Identify which cell holds the provided text, then report its [x, y] central coordinate. 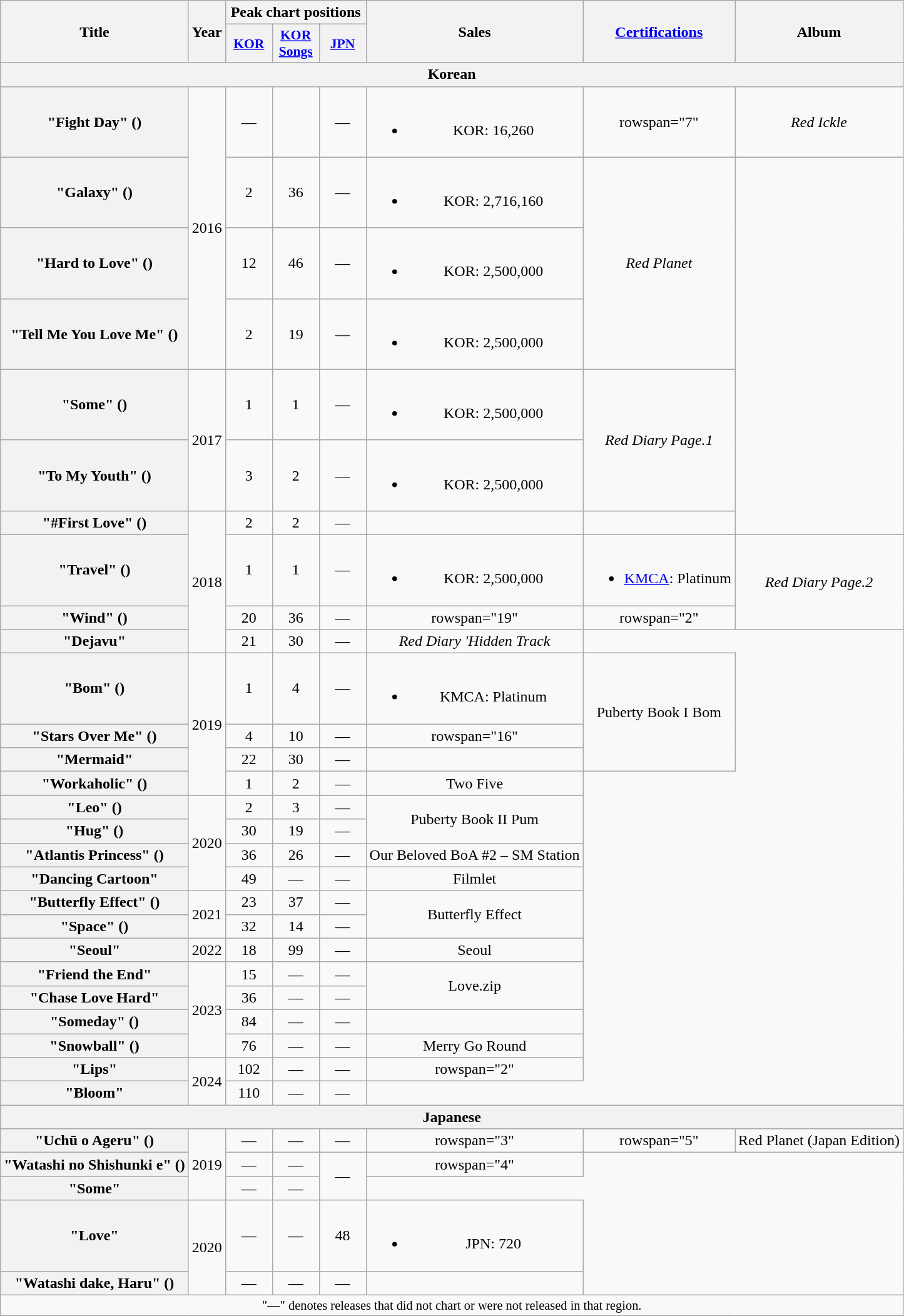
"—" denotes releases that did not chart or were not released in that region. [452, 1305]
22 [249, 760]
rowspan="4" [474, 1165]
"Someday" () [94, 1021]
2017 [206, 440]
Filmlet [474, 879]
Our Beloved BoA #2 – SM Station [474, 855]
32 [249, 926]
"Watashi no Shishunki e" () [94, 1165]
"Bom" () [94, 688]
10 [295, 736]
Certifications [659, 31]
Seoul [474, 950]
2018 [206, 582]
"Watashi dake, Haru" () [94, 1283]
"Chase Love Hard" [94, 997]
"Fight Day" () [94, 121]
Korean [452, 74]
12 [249, 263]
20 [249, 618]
KOR [249, 44]
2022 [206, 950]
14 [295, 926]
"Wind" () [94, 618]
"Bloom" [94, 1093]
"Seoul" [94, 950]
"To My Youth" () [94, 476]
Red Diary 'Hidden Track [474, 641]
Two Five [474, 783]
"Lips" [94, 1069]
"Hug" () [94, 831]
"Leo" () [94, 807]
KORSongs [295, 44]
Red Planet (Japan Edition) [820, 1141]
"Uchū o Ageru" () [94, 1141]
"Travel" () [94, 569]
Japanese [452, 1117]
2016 [206, 228]
Title [94, 31]
Red Ickle [820, 121]
rowspan="16" [474, 736]
2024 [206, 1081]
"Hard to Love" () [94, 263]
Puberty Book II Pum [474, 819]
21 [249, 641]
rowspan="19" [474, 618]
Love.zip [474, 986]
"Mermaid" [94, 760]
49 [249, 879]
84 [249, 1021]
2021 [206, 914]
37 [295, 902]
Sales [474, 31]
"Tell Me You Love Me" () [94, 334]
KOR: 2,716,160 [474, 193]
"Some" () [94, 404]
"Butterfly Effect" () [94, 902]
15 [249, 974]
99 [295, 950]
JPN: 720 [474, 1235]
"Dancing Cartoon" [94, 879]
76 [249, 1046]
"Atlantis Princess" () [94, 855]
Red Diary Page.1 [659, 440]
Red Diary Page.2 [820, 582]
Album [820, 31]
rowspan="7" [659, 121]
102 [249, 1069]
"Love" [94, 1235]
Puberty Book I Bom [659, 712]
Peak chart positions [295, 13]
26 [295, 855]
Butterfly Effect [474, 914]
KOR: 16,260 [474, 121]
"Dejavu" [94, 641]
23 [249, 902]
Year [206, 31]
18 [249, 950]
"Friend the End" [94, 974]
"Space" () [94, 926]
rowspan="3" [474, 1141]
rowspan="5" [659, 1141]
46 [295, 263]
"Stars Over Me" () [94, 736]
2023 [206, 1009]
"#First Love" () [94, 523]
"Workaholic" () [94, 783]
Red Planet [659, 263]
48 [343, 1235]
110 [249, 1093]
"Some" [94, 1188]
"Snowball" () [94, 1046]
Merry Go Round [474, 1046]
"Galaxy" () [94, 193]
JPN [343, 44]
